Determine the [x, y] coordinate at the center of the cell enclosing the given text.  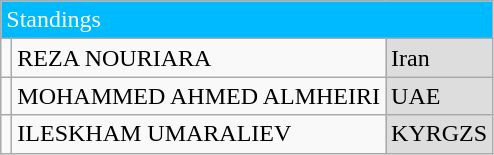
KYRGZS [440, 134]
REZA NOURIARA [199, 58]
Standings [247, 20]
Iran [440, 58]
UAE [440, 96]
MOHAMMED AHMED ALMHEIRI [199, 96]
ILESKHAM UMARALIEV [199, 134]
